Pinpoint the cell where the given text exists, returning its [X, Y] midpoint coordinate. 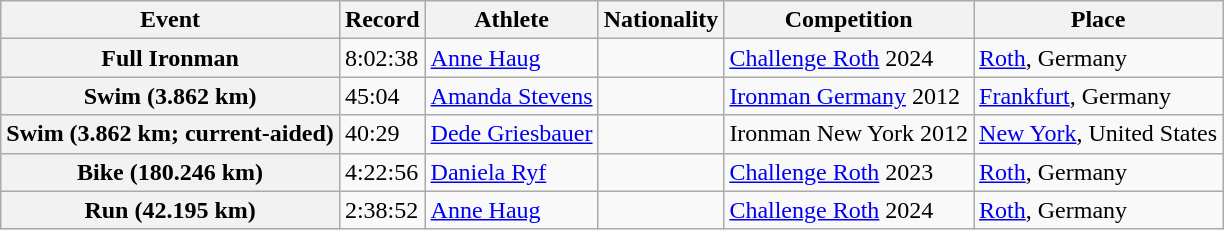
New York, United States [1098, 134]
Event [170, 20]
Nationality [661, 20]
40:29 [382, 134]
Frankfurt, Germany [1098, 96]
45:04 [382, 96]
8:02:38 [382, 58]
Ironman New York 2012 [849, 134]
Swim (3.862 km) [170, 96]
Competition [849, 20]
Amanda Stevens [512, 96]
Daniela Ryf [512, 172]
2:38:52 [382, 210]
Place [1098, 20]
Ironman Germany 2012 [849, 96]
Full Ironman [170, 58]
Athlete [512, 20]
Swim (3.862 km; current-aided) [170, 134]
Dede Griesbauer [512, 134]
Record [382, 20]
Bike (180.246 km) [170, 172]
Run (42.195 km) [170, 210]
4:22:56 [382, 172]
Challenge Roth 2023 [849, 172]
